Provide the [x, y] coordinate of the cell's center where the given text is located.  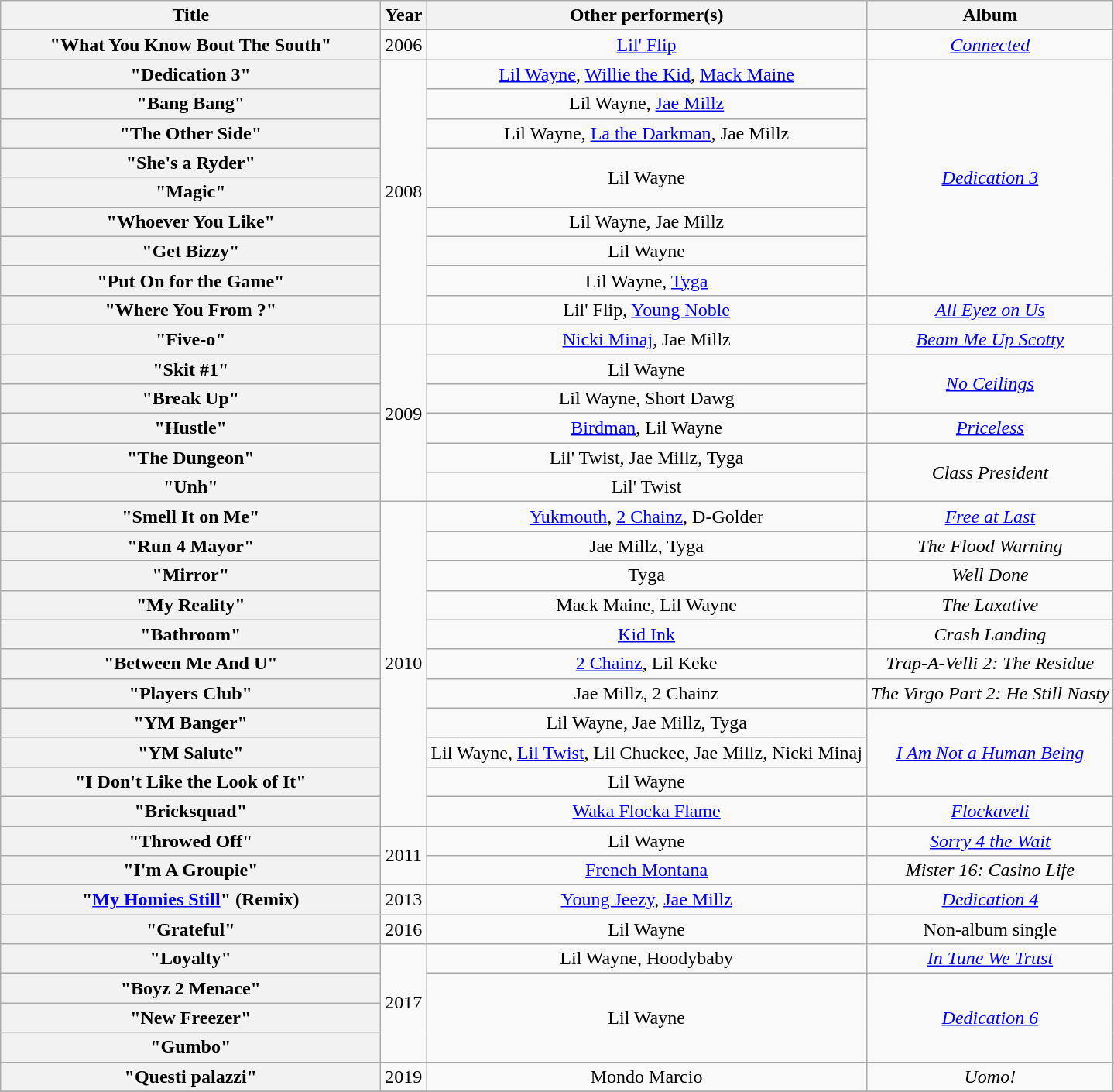
"YM Banger" [190, 723]
Dedication 3 [989, 177]
The Laxative [989, 605]
Beam Me Up Scotty [989, 339]
"Mirror" [190, 575]
"Get Bizzy" [190, 251]
"Between Me And U" [190, 664]
Dedication 4 [989, 900]
Lil' Flip [646, 45]
Class President [989, 472]
"YM Salute" [190, 752]
"Break Up" [190, 399]
Well Done [989, 575]
"Bathroom" [190, 634]
"I'm A Groupie" [190, 871]
"What You Know Bout The South" [190, 45]
"Hustle" [190, 428]
Lil Wayne, Willie the Kid, Mack Maine [646, 74]
"Run 4 Mayor" [190, 546]
Uomo! [989, 1077]
Lil Wayne, Jae Millz, Tyga [646, 723]
Mister 16: Casino Life [989, 871]
Dedication 6 [989, 1018]
Lil Wayne, La the Darkman, Jae Millz [646, 133]
Non-album single [989, 929]
Jae Millz, Tyga [646, 546]
French Montana [646, 871]
2019 [404, 1077]
Connected [989, 45]
Lil Wayne, Hoodybaby [646, 959]
"Where You From ?" [190, 310]
"Loyalty" [190, 959]
"Put On for the Game" [190, 280]
All Eyez on Us [989, 310]
Flockaveli [989, 811]
Lil' Flip, Young Noble [646, 310]
"She's a Ryder" [190, 163]
"Bricksquad" [190, 811]
2010 [404, 664]
Tyga [646, 575]
Nicki Minaj, Jae Millz [646, 339]
In Tune We Trust [989, 959]
Priceless [989, 428]
2011 [404, 855]
"The Dungeon" [190, 458]
"Bang Bang" [190, 104]
2013 [404, 900]
"My Reality" [190, 605]
"Magic" [190, 192]
Lil' Twist [646, 487]
2009 [404, 413]
2006 [404, 45]
Young Jeezy, Jae Millz [646, 900]
The Virgo Part 2: He Still Nasty [989, 693]
"New Freezer" [190, 1018]
The Flood Warning [989, 546]
"Grateful" [190, 929]
I Am Not a Human Being [989, 752]
"Smell It on Me" [190, 517]
"The Other Side" [190, 133]
Jae Millz, 2 Chainz [646, 693]
Lil Wayne, Short Dawg [646, 399]
Birdman, Lil Wayne [646, 428]
"I Don't Like the Look of It" [190, 781]
Year [404, 15]
Mack Maine, Lil Wayne [646, 605]
Lil' Twist, Jae Millz, Tyga [646, 458]
"Questi palazzi" [190, 1077]
2 Chainz, Lil Keke [646, 664]
Lil Wayne, Lil Twist, Lil Chuckee, Jae Millz, Nicki Minaj [646, 752]
Mondo Marcio [646, 1077]
"Players Club" [190, 693]
2017 [404, 1003]
Kid Ink [646, 634]
Crash Landing [989, 634]
"Five-o" [190, 339]
Lil Wayne, Tyga [646, 280]
Trap-A-Velli 2: The Residue [989, 664]
"Gumbo" [190, 1047]
"My Homies Still" (Remix) [190, 900]
"Whoever You Like" [190, 221]
Title [190, 15]
"Unh" [190, 487]
Other performer(s) [646, 15]
"Skit #1" [190, 369]
Free at Last [989, 517]
2016 [404, 929]
2008 [404, 192]
"Boyz 2 Menace" [190, 988]
"Throwed Off" [190, 840]
Album [989, 15]
No Ceilings [989, 384]
Yukmouth, 2 Chainz, D-Golder [646, 517]
Sorry 4 the Wait [989, 840]
Waka Flocka Flame [646, 811]
"Dedication 3" [190, 74]
